Capture the cell that displays the provided text and extract its [X, Y] central coordinate. 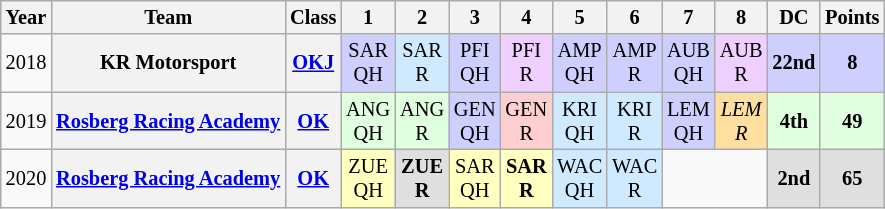
KRIR [634, 121]
Class [313, 17]
WACR [634, 178]
2018 [26, 63]
GENR [527, 121]
Team [168, 17]
2019 [26, 121]
ANGR [422, 121]
2nd [794, 178]
ZUEQH [368, 178]
5 [580, 17]
KR Motorsport [168, 63]
2020 [26, 178]
PFIQH [475, 63]
ZUER [422, 178]
7 [688, 17]
Year [26, 17]
LEMQH [688, 121]
AMPR [634, 63]
ANGQH [368, 121]
2 [422, 17]
6 [634, 17]
1 [368, 17]
49 [852, 121]
4 [527, 17]
AUBR [742, 63]
LEMR [742, 121]
22nd [794, 63]
GENQH [475, 121]
OKJ [313, 63]
KRIQH [580, 121]
4th [794, 121]
WACQH [580, 178]
PFIR [527, 63]
3 [475, 17]
Points [852, 17]
65 [852, 178]
AMPQH [580, 63]
DC [794, 17]
AUBQH [688, 63]
